Detect which cell encompasses the target text, then output its (X, Y) center coordinate. 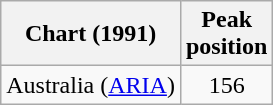
Chart (1991) (91, 34)
Peakposition (226, 34)
156 (226, 85)
Australia (ARIA) (91, 85)
